Identify which cell holds the provided text, then report its (X, Y) central coordinate. 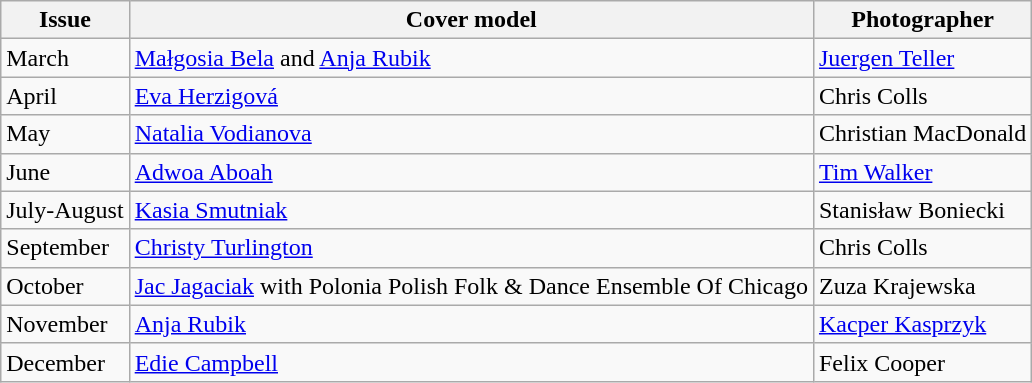
June (65, 172)
Kasia Smutniak (471, 210)
April (65, 96)
November (65, 324)
Issue (65, 20)
Cover model (471, 20)
December (65, 362)
Natalia Vodianova (471, 134)
March (65, 58)
September (65, 248)
Kacper Kasprzyk (922, 324)
Adwoa Aboah (471, 172)
May (65, 134)
July-August (65, 210)
Edie Campbell (471, 362)
Anja Rubik (471, 324)
Christian MacDonald (922, 134)
Małgosia Bela and Anja Rubik (471, 58)
Stanisław Boniecki (922, 210)
Felix Cooper (922, 362)
Tim Walker (922, 172)
Christy Turlington (471, 248)
October (65, 286)
Juergen Teller (922, 58)
Photographer (922, 20)
Jac Jagaciak with Polonia Polish Folk & Dance Ensemble Of Chicago (471, 286)
Zuza Krajewska (922, 286)
Eva Herzigová (471, 96)
